Capture the cell that displays the provided text and extract its [x, y] central coordinate. 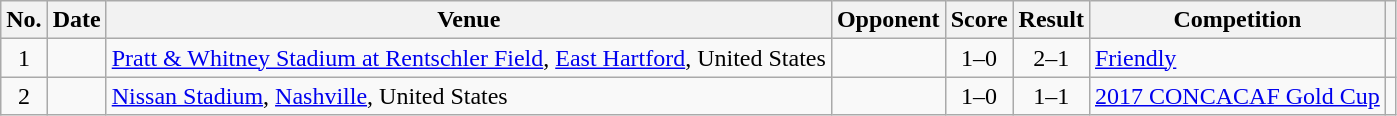
Competition [1237, 20]
Venue [468, 20]
1–1 [1051, 96]
No. [24, 20]
2017 CONCACAF Gold Cup [1237, 96]
Pratt & Whitney Stadium at Rentschler Field, East Hartford, United States [468, 58]
1 [24, 58]
Date [76, 20]
Friendly [1237, 58]
Nissan Stadium, Nashville, United States [468, 96]
Score [979, 20]
Result [1051, 20]
2 [24, 96]
Opponent [888, 20]
2–1 [1051, 58]
